Extract the [X, Y] coordinate from the center of the cell holding the provided text.  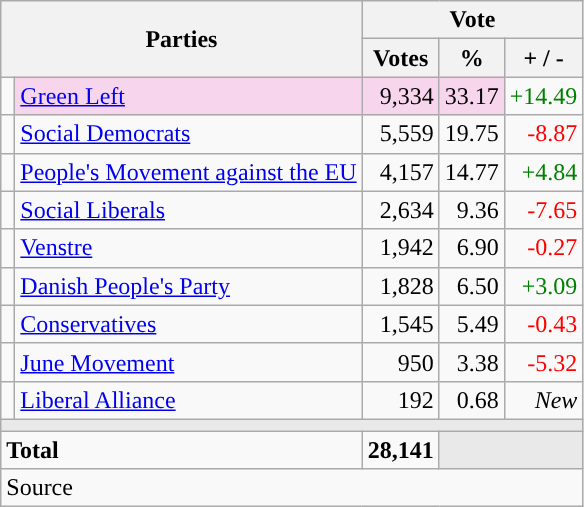
Green Left [188, 96]
6.90 [472, 248]
Vote [472, 20]
9.36 [472, 210]
1,828 [400, 286]
People's Movement against the EU [188, 172]
192 [400, 400]
3.38 [472, 362]
14.77 [472, 172]
950 [400, 362]
-0.27 [544, 248]
-5.32 [544, 362]
Parties [182, 39]
0.68 [472, 400]
-0.43 [544, 324]
Venstre [188, 248]
9,334 [400, 96]
Source [292, 488]
Liberal Alliance [188, 400]
4,157 [400, 172]
Votes [400, 58]
Danish People's Party [188, 286]
19.75 [472, 134]
Social Liberals [188, 210]
1,942 [400, 248]
+3.09 [544, 286]
-8.87 [544, 134]
+4.84 [544, 172]
% [472, 58]
New [544, 400]
-7.65 [544, 210]
6.50 [472, 286]
June Movement [188, 362]
+ / - [544, 58]
5.49 [472, 324]
Social Democrats [188, 134]
28,141 [400, 449]
+14.49 [544, 96]
1,545 [400, 324]
2,634 [400, 210]
33.17 [472, 96]
Conservatives [188, 324]
5,559 [400, 134]
Total [182, 449]
